Determine the (X, Y) coordinate at the center of the cell enclosing the given text.  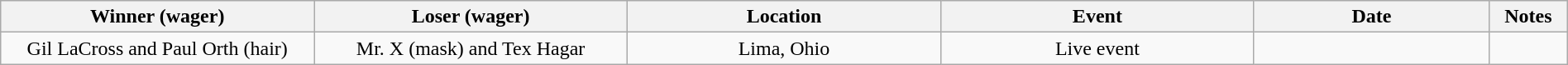
Lima, Ohio (784, 48)
Loser (wager) (471, 17)
Notes (1528, 17)
Date (1371, 17)
Event (1097, 17)
Winner (wager) (157, 17)
Gil LaCross and Paul Orth (hair) (157, 48)
Live event (1097, 48)
Location (784, 17)
Mr. X (mask) and Tex Hagar (471, 48)
